For the text-containing cell, return its midpoint in (X, Y) coordinate format. 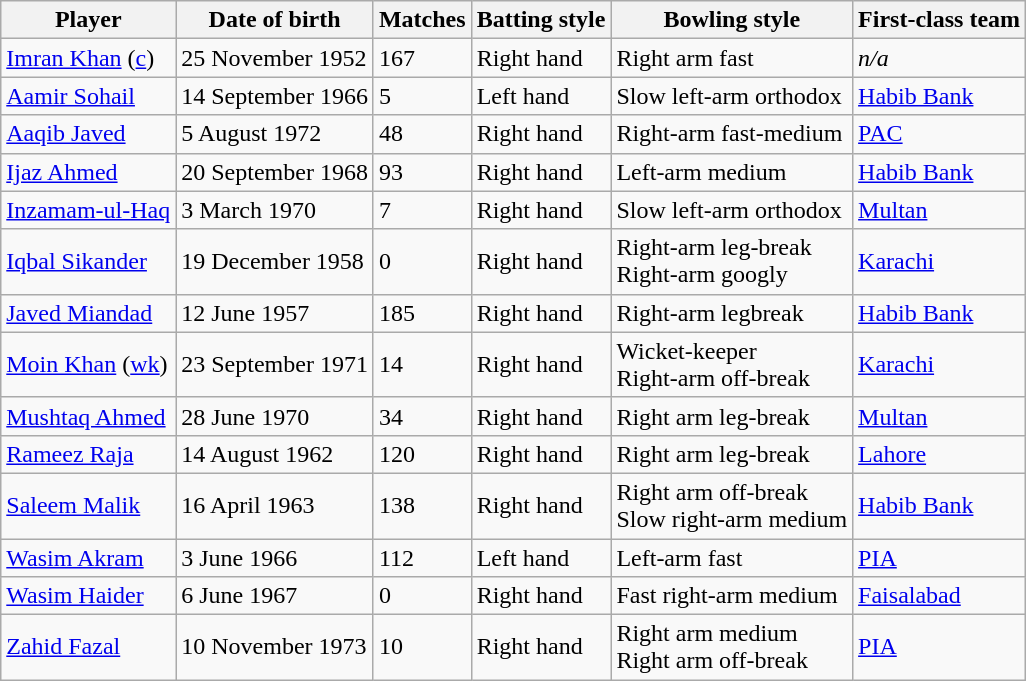
Moin Khan (wk) (88, 364)
Saleem Malik (88, 506)
112 (422, 557)
Date of birth (275, 20)
n/a (940, 58)
5 (422, 96)
16 April 1963 (275, 506)
Mushtaq Ahmed (88, 416)
5 August 1972 (275, 134)
28 June 1970 (275, 416)
Imran Khan (c) (88, 58)
Inzamam-ul-Haq (88, 210)
138 (422, 506)
Left-arm medium (732, 172)
Left-arm fast (732, 557)
Right arm mediumRight arm off-break (732, 648)
14 August 1962 (275, 454)
Wasim Haider (88, 596)
23 September 1971 (275, 364)
Right-arm legbreak (732, 313)
Player (88, 20)
Aaqib Javed (88, 134)
3 June 1966 (275, 557)
Wasim Akram (88, 557)
Ijaz Ahmed (88, 172)
PAC (940, 134)
Right-arm leg-breakRight-arm googly (732, 262)
12 June 1957 (275, 313)
10 November 1973 (275, 648)
Wicket-keeperRight-arm off-break (732, 364)
14 September 1966 (275, 96)
25 November 1952 (275, 58)
Bowling style (732, 20)
3 March 1970 (275, 210)
167 (422, 58)
First-class team (940, 20)
Rameez Raja (88, 454)
19 December 1958 (275, 262)
14 (422, 364)
Right arm fast (732, 58)
Right-arm fast-medium (732, 134)
Matches (422, 20)
Aamir Sohail (88, 96)
Fast right-arm medium (732, 596)
48 (422, 134)
Right arm off-breakSlow right-arm medium (732, 506)
20 September 1968 (275, 172)
Batting style (541, 20)
6 June 1967 (275, 596)
Iqbal Sikander (88, 262)
Zahid Fazal (88, 648)
Faisalabad (940, 596)
93 (422, 172)
Javed Miandad (88, 313)
34 (422, 416)
7 (422, 210)
10 (422, 648)
Lahore (940, 454)
120 (422, 454)
185 (422, 313)
